Capture the cell that displays the provided text and extract its (X, Y) central coordinate. 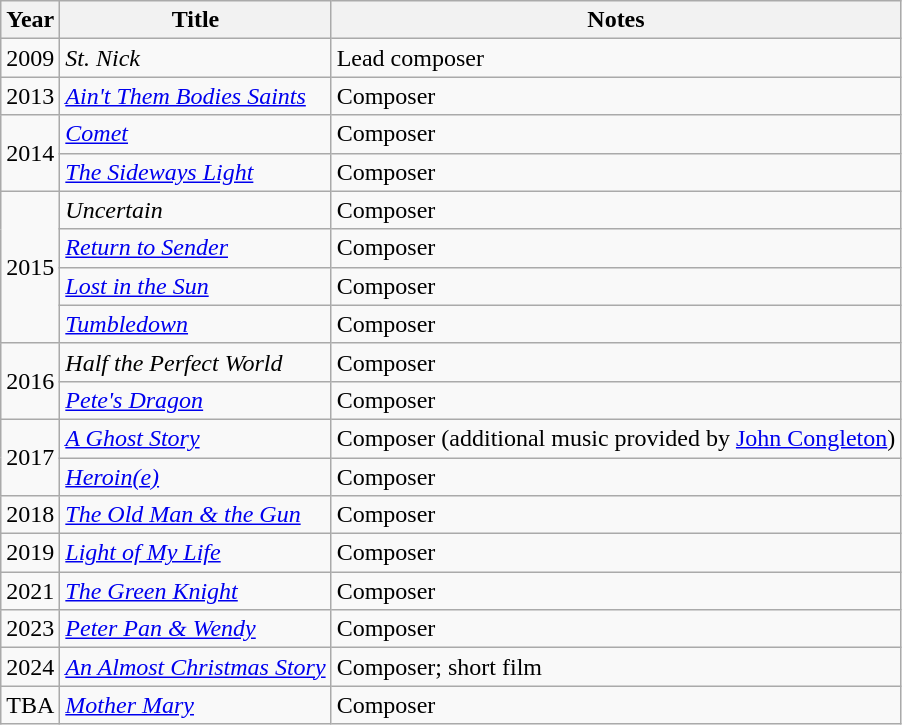
Pete's Dragon (196, 400)
Comet (196, 134)
Notes (616, 20)
Return to Sender (196, 248)
The Green Knight (196, 591)
Lead composer (616, 58)
Mother Mary (196, 705)
2014 (30, 153)
Ain't Them Bodies Saints (196, 96)
Half the Perfect World (196, 362)
2024 (30, 667)
2009 (30, 58)
2023 (30, 629)
2018 (30, 515)
Heroin(e) (196, 477)
2017 (30, 457)
2015 (30, 267)
Peter Pan & Wendy (196, 629)
TBA (30, 705)
The Old Man & the Gun (196, 515)
Lost in the Sun (196, 286)
2016 (30, 381)
Composer (additional music provided by John Congleton) (616, 438)
2021 (30, 591)
An Almost Christmas Story (196, 667)
The Sideways Light (196, 172)
2019 (30, 553)
Composer; short film (616, 667)
2013 (30, 96)
Uncertain (196, 210)
A Ghost Story (196, 438)
Light of My Life (196, 553)
Title (196, 20)
Tumbledown (196, 324)
St. Nick (196, 58)
Year (30, 20)
